Pinpoint the cell where the given text exists, returning its (x, y) midpoint coordinate. 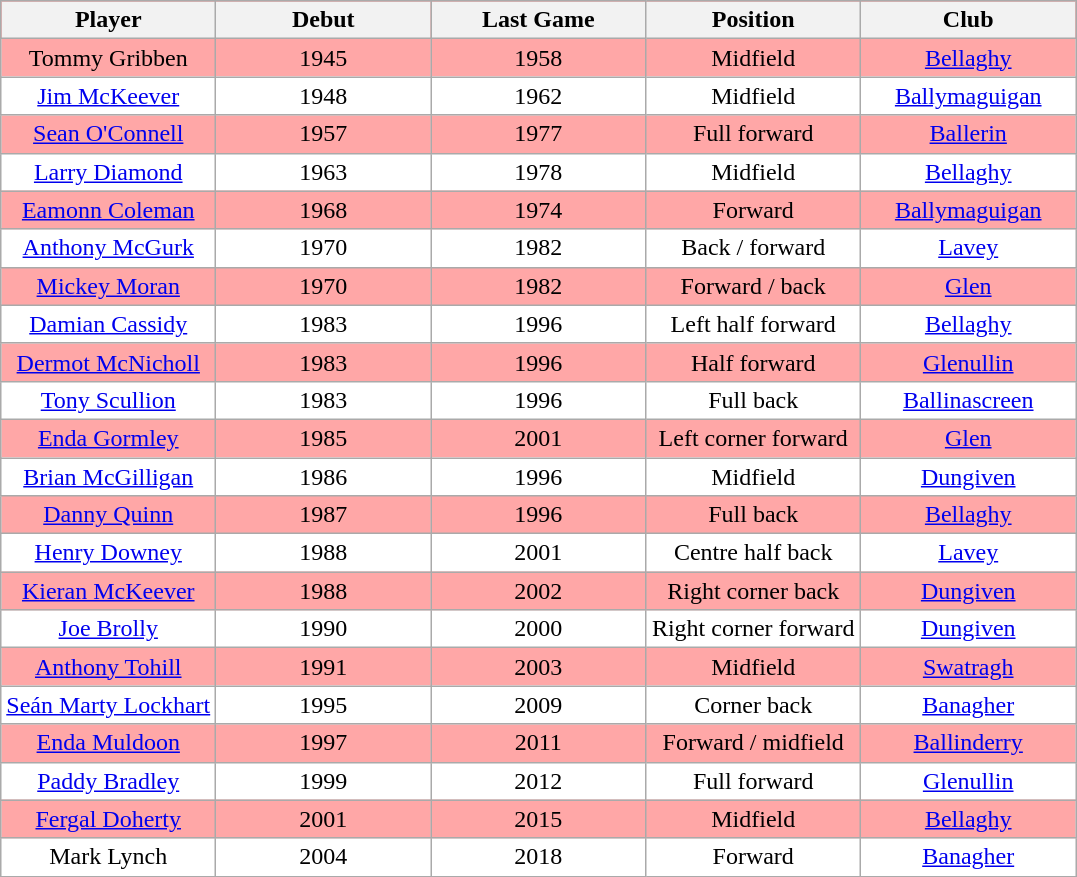
2003 (538, 667)
1978 (538, 172)
1985 (324, 438)
1986 (324, 477)
1977 (538, 134)
1995 (324, 705)
Left half forward (754, 324)
Danny Quinn (108, 515)
2004 (324, 857)
1991 (324, 667)
Ballerin (968, 134)
2002 (538, 591)
Corner back (754, 705)
Tony Scullion (108, 400)
Forward / midfield (754, 743)
2012 (538, 781)
1957 (324, 134)
Mark Lynch (108, 857)
Position (754, 20)
Brian McGilligan (108, 477)
Dermot McNicholl (108, 362)
2011 (538, 743)
Anthony McGurk (108, 248)
2000 (538, 629)
Forward / back (754, 286)
Right corner forward (754, 629)
1974 (538, 210)
Fergal Doherty (108, 819)
Enda Gormley (108, 438)
1999 (324, 781)
Mickey Moran (108, 286)
1987 (324, 515)
Back / forward (754, 248)
Sean O'Connell (108, 134)
Last Game (538, 20)
Jim McKeever (108, 96)
1990 (324, 629)
1997 (324, 743)
2015 (538, 819)
Enda Muldoon (108, 743)
Damian Cassidy (108, 324)
Right corner back (754, 591)
Half forward (754, 362)
Ballinderry (968, 743)
Player (108, 20)
Tommy Gribben (108, 58)
Larry Diamond (108, 172)
1945 (324, 58)
1958 (538, 58)
Debut (324, 20)
Paddy Bradley (108, 781)
Eamonn Coleman (108, 210)
Anthony Tohill (108, 667)
2018 (538, 857)
1968 (324, 210)
1963 (324, 172)
Swatragh (968, 667)
Club (968, 20)
Ballinascreen (968, 400)
Joe Brolly (108, 629)
Seán Marty Lockhart (108, 705)
Kieran McKeever (108, 591)
Centre half back (754, 553)
Left corner forward (754, 438)
1948 (324, 96)
2009 (538, 705)
1962 (538, 96)
Henry Downey (108, 553)
